Capture the cell that displays the provided text and extract its [X, Y] central coordinate. 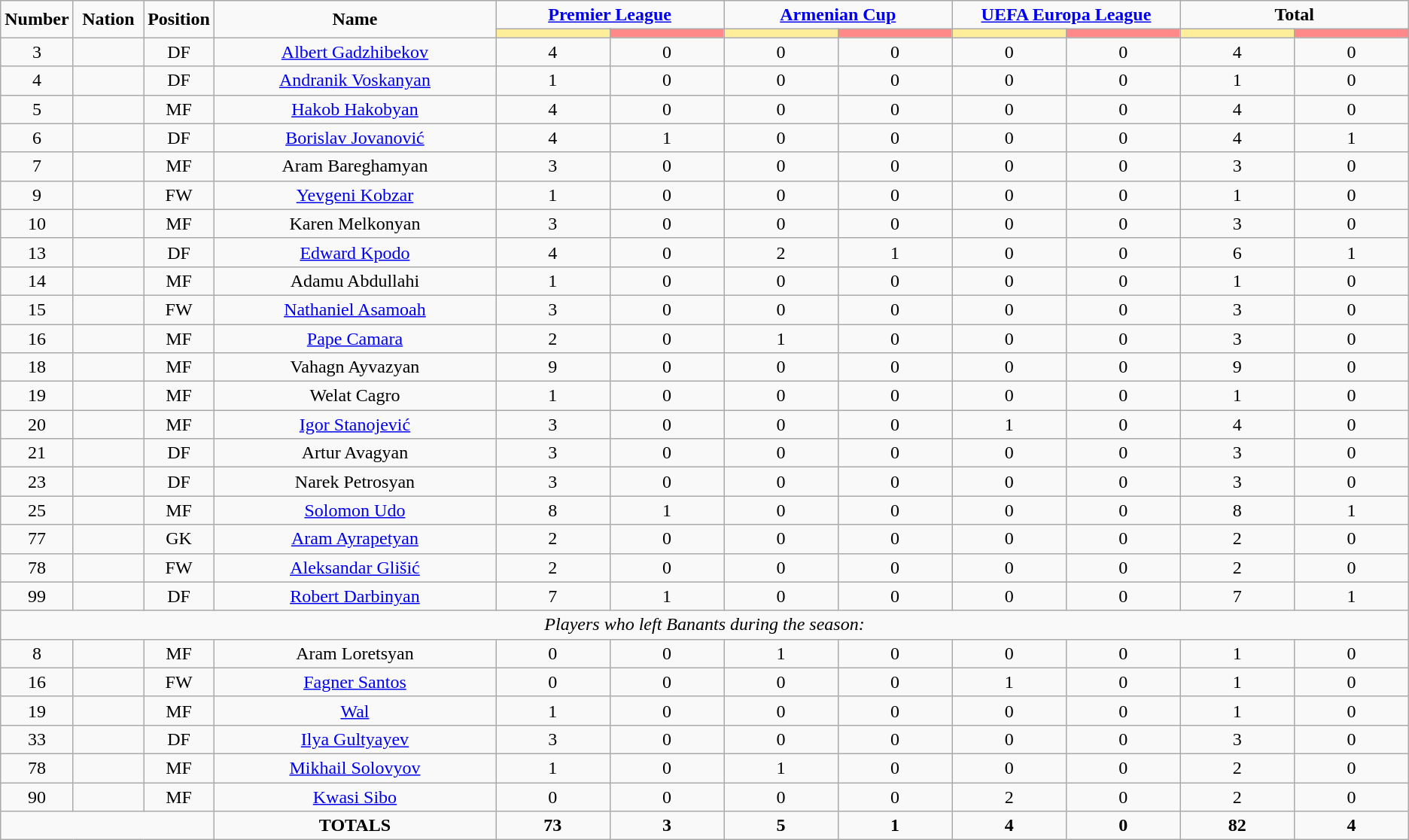
Mikhail Solovyov [355, 768]
25 [37, 510]
Robert Darbinyan [355, 596]
Aram Loretsyan [355, 653]
Aram Ayrapetyan [355, 539]
Karen Melkonyan [355, 224]
Solomon Udo [355, 510]
Name [355, 20]
90 [37, 797]
Narek Petrosyan [355, 482]
82 [1237, 826]
14 [37, 281]
Kwasi Sibo [355, 797]
Fagner Santos [355, 682]
15 [37, 309]
TOTALS [355, 826]
Hakob Hakobyan [355, 109]
18 [37, 367]
Nathaniel Asamoah [355, 309]
Players who left Banants during the season: [704, 625]
99 [37, 596]
Borislav Jovanović [355, 138]
21 [37, 453]
Adamu Abdullahi [355, 281]
Vahagn Ayvazyan [355, 367]
Premier League [610, 15]
UEFA Europa League [1066, 15]
20 [37, 425]
33 [37, 739]
Welat Cagro [355, 396]
10 [37, 224]
Position [179, 20]
13 [37, 252]
Andranik Voskanyan [355, 81]
Number [37, 20]
Pape Camara [355, 338]
Artur Avagyan [355, 453]
Total [1295, 15]
Igor Stanojević [355, 425]
Armenian Cup [838, 15]
Albert Gadzhibekov [355, 52]
Aram Bareghamyan [355, 166]
Aleksandar Glišić [355, 568]
GK [179, 539]
Nation [108, 20]
Yevgeni Kobzar [355, 195]
Edward Kpodo [355, 252]
Ilya Gultyayev [355, 739]
23 [37, 482]
73 [552, 826]
Wal [355, 711]
77 [37, 539]
